From the cell containing the given text, extract its center point as (x, y) coordinate. 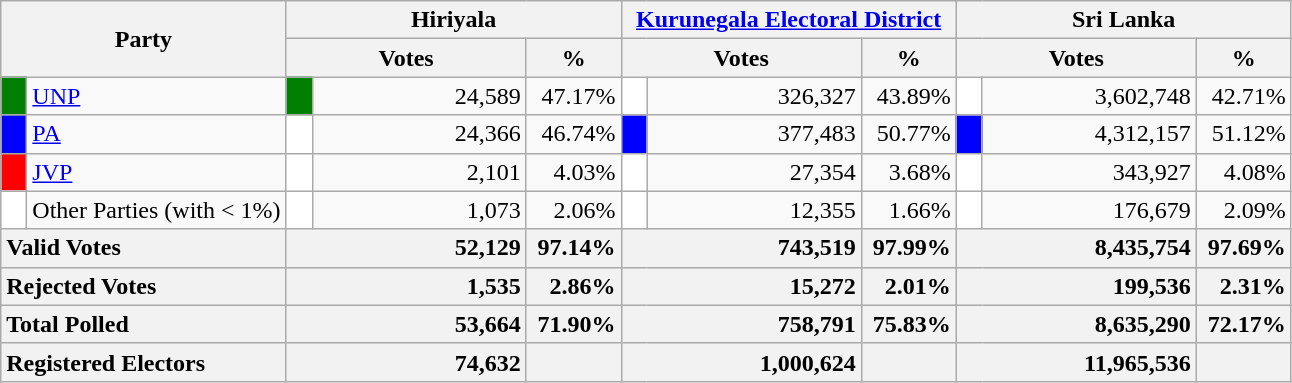
Party (144, 39)
1.66% (908, 210)
758,791 (741, 324)
71.90% (574, 324)
Valid Votes (144, 248)
53,664 (406, 324)
Registered Electors (144, 362)
72.17% (1244, 324)
46.74% (574, 134)
4.03% (574, 172)
24,589 (419, 96)
2.31% (1244, 286)
JVP (156, 172)
50.77% (908, 134)
52,129 (406, 248)
24,366 (419, 134)
UNP (156, 96)
43.89% (908, 96)
1,073 (419, 210)
74,632 (406, 362)
326,327 (754, 96)
PA (156, 134)
4.08% (1244, 172)
51.12% (1244, 134)
Hiriyala (454, 20)
Sri Lanka (1124, 20)
12,355 (754, 210)
2.01% (908, 286)
3.68% (908, 172)
3,602,748 (1089, 96)
8,635,290 (1076, 324)
2.09% (1244, 210)
2.86% (574, 286)
199,536 (1076, 286)
27,354 (754, 172)
743,519 (741, 248)
2,101 (419, 172)
1,535 (406, 286)
176,679 (1089, 210)
4,312,157 (1089, 134)
11,965,536 (1076, 362)
75.83% (908, 324)
8,435,754 (1076, 248)
42.71% (1244, 96)
1,000,624 (741, 362)
15,272 (741, 286)
97.14% (574, 248)
47.17% (574, 96)
Other Parties (with < 1%) (156, 210)
Total Polled (144, 324)
Rejected Votes (144, 286)
97.69% (1244, 248)
97.99% (908, 248)
2.06% (574, 210)
343,927 (1089, 172)
Kurunegala Electoral District (788, 20)
377,483 (754, 134)
